Locate the cell with the specified text and output its (x, y) center coordinate. 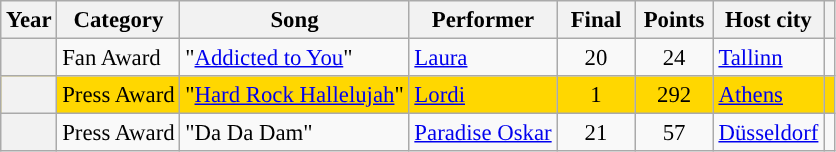
Fan Award (118, 58)
1 (596, 95)
Category (118, 20)
292 (674, 95)
Points (674, 20)
Tallinn (768, 58)
Lordi (483, 95)
57 (674, 133)
Laura (483, 58)
Düsseldorf (768, 133)
Song (294, 20)
Year (29, 20)
Performer (483, 20)
"Addicted to You" (294, 58)
Host city (768, 20)
20 (596, 58)
24 (674, 58)
Athens (768, 95)
Paradise Oskar (483, 133)
21 (596, 133)
"Hard Rock Hallelujah" (294, 95)
"Da Da Dam" (294, 133)
Final (596, 20)
